Detect which cell encompasses the target text, then output its [x, y] center coordinate. 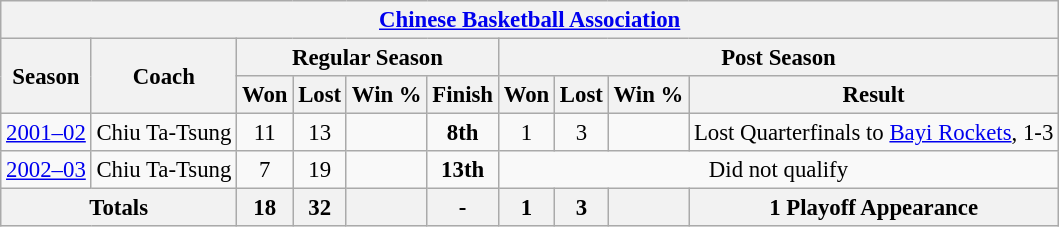
Finish [462, 95]
- [462, 208]
2002–03 [46, 170]
Regular Season [368, 58]
Post Season [778, 58]
19 [320, 170]
Season [46, 76]
8th [462, 133]
2001–02 [46, 133]
13 [320, 133]
18 [265, 208]
Lost Quarterfinals to Bayi Rockets, 1-3 [874, 133]
13th [462, 170]
1 Playoff Appearance [874, 208]
Result [874, 95]
11 [265, 133]
Did not qualify [778, 170]
7 [265, 170]
Chinese Basketball Association [530, 20]
Coach [164, 76]
32 [320, 208]
Totals [119, 208]
